Return (x, y) of the center of cell containing provided text 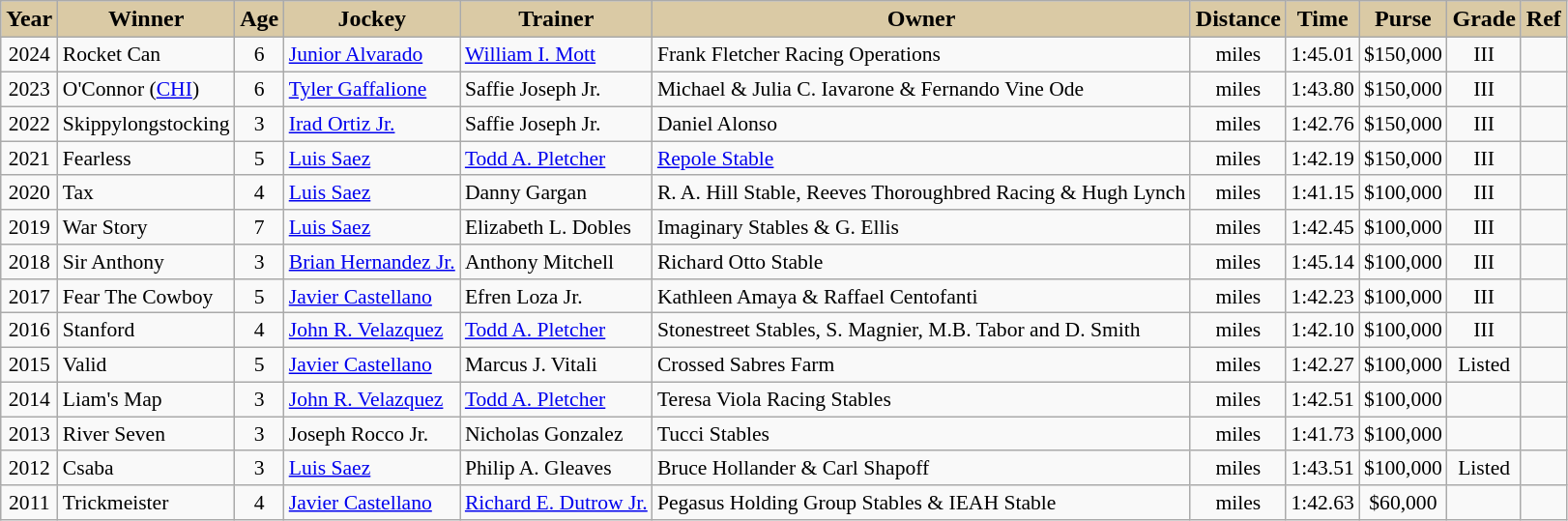
2024 (29, 55)
1:43.80 (1322, 89)
Tax (147, 192)
Distance (1237, 19)
1:45.14 (1322, 262)
Trainer (557, 19)
1:42.10 (1322, 331)
Elizabeth L. Dobles (557, 227)
2015 (29, 364)
2018 (29, 262)
Sir Anthony (147, 262)
Tyler Gaffalione (372, 89)
1:42.51 (1322, 399)
Repole Stable (921, 159)
2013 (29, 434)
1:41.15 (1322, 192)
Junior Alvarado (372, 55)
Philip A. Gleaves (557, 468)
Brian Hernandez Jr. (372, 262)
Ref (1543, 19)
Csaba (147, 468)
Stonestreet Stables, S. Magnier, M.B. Tabor and D. Smith (921, 331)
Year (29, 19)
Winner (147, 19)
Liam's Map (147, 399)
Owner (921, 19)
1:42.23 (1322, 296)
Joseph Rocco Jr. (372, 434)
Irad Ortiz Jr. (372, 124)
2011 (29, 503)
O'Connor (CHI) (147, 89)
2022 (29, 124)
Richard E. Dutrow Jr. (557, 503)
1:42.63 (1322, 503)
Trickmeister (147, 503)
Imaginary Stables & G. Ellis (921, 227)
Rocket Can (147, 55)
Teresa Viola Racing Stables (921, 399)
Age (259, 19)
Efren Loza Jr. (557, 296)
2019 (29, 227)
William I. Mott (557, 55)
Bruce Hollander & Carl Shapoff (921, 468)
Crossed Sabres Farm (921, 364)
Stanford (147, 331)
7 (259, 227)
1:42.76 (1322, 124)
Marcus J. Vitali (557, 364)
R. A. Hill Stable, Reeves Thoroughbred Racing & Hugh Lynch (921, 192)
Danny Gargan (557, 192)
Richard Otto Stable (921, 262)
Jockey (372, 19)
2021 (29, 159)
2017 (29, 296)
Tucci Stables (921, 434)
Purse (1404, 19)
2016 (29, 331)
2020 (29, 192)
Anthony Mitchell (557, 262)
2012 (29, 468)
Time (1322, 19)
Skippylongstocking (147, 124)
1:45.01 (1322, 55)
Valid (147, 364)
Kathleen Amaya & Raffael Centofanti (921, 296)
War Story (147, 227)
Fearless (147, 159)
Grade (1484, 19)
$60,000 (1404, 503)
Nicholas Gonzalez (557, 434)
Daniel Alonso (921, 124)
2023 (29, 89)
River Seven (147, 434)
2014 (29, 399)
1:42.19 (1322, 159)
Michael & Julia C. Iavarone & Fernando Vine Ode (921, 89)
Pegasus Holding Group Stables & IEAH Stable (921, 503)
1:42.27 (1322, 364)
Frank Fletcher Racing Operations (921, 55)
1:41.73 (1322, 434)
1:42.45 (1322, 227)
Fear The Cowboy (147, 296)
1:43.51 (1322, 468)
